Determine the (X, Y) coordinate at the center of the cell enclosing the given text.  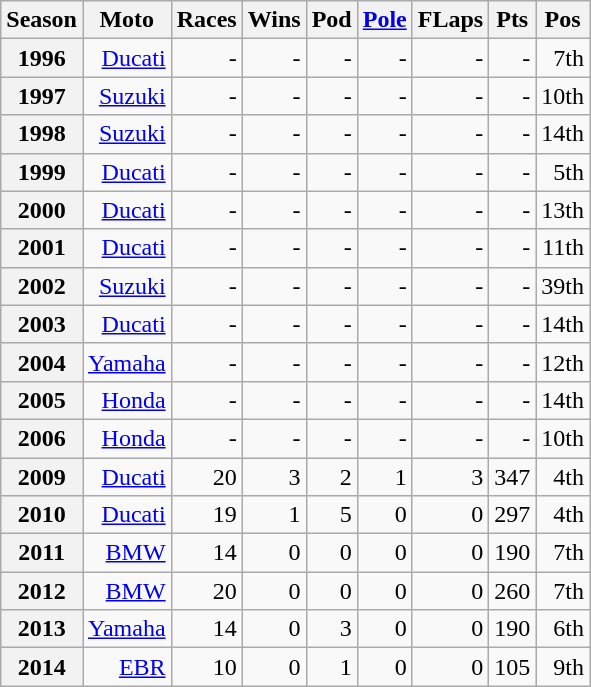
2002 (42, 286)
1996 (42, 58)
105 (512, 667)
2003 (42, 324)
Wins (274, 20)
FLaps (450, 20)
Pts (512, 20)
297 (512, 515)
347 (512, 477)
6th (563, 629)
5th (563, 172)
Season (42, 20)
2014 (42, 667)
1997 (42, 96)
5 (332, 515)
11th (563, 248)
EBR (126, 667)
2000 (42, 210)
2005 (42, 400)
2004 (42, 362)
2012 (42, 591)
19 (206, 515)
2006 (42, 438)
260 (512, 591)
2013 (42, 629)
39th (563, 286)
2009 (42, 477)
2001 (42, 248)
12th (563, 362)
13th (563, 210)
Races (206, 20)
10 (206, 667)
Pos (563, 20)
2010 (42, 515)
2011 (42, 553)
9th (563, 667)
Moto (126, 20)
2 (332, 477)
1998 (42, 134)
Pole (384, 20)
Pod (332, 20)
1999 (42, 172)
